Search for the cell housing the specified text and yield its [X, Y] center coordinate. 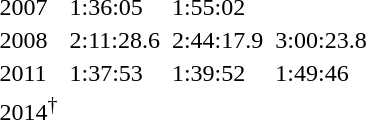
1:39:52 [217, 73]
2:44:17.9 [217, 40]
2:11:28.6 [114, 40]
1:37:53 [114, 73]
